Identify which cell holds the provided text, then report its (x, y) central coordinate. 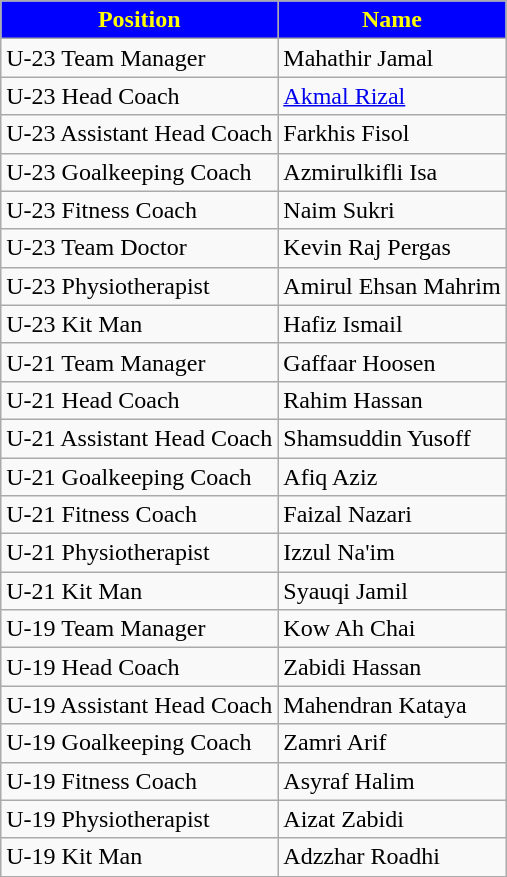
Azmirulkifli Isa (392, 172)
Kevin Raj Pergas (392, 248)
U-19 Assistant Head Coach (140, 705)
Izzul Na'im (392, 553)
U-19 Kit Man (140, 857)
Faizal Nazari (392, 515)
Position (140, 20)
Zamri Arif (392, 743)
U-23 Kit Man (140, 324)
Aizat Zabidi (392, 819)
U-21 Kit Man (140, 591)
Gaffaar Hoosen (392, 362)
Zabidi Hassan (392, 667)
U-19 Physiotherapist (140, 819)
U-23 Team Manager (140, 58)
Naim Sukri (392, 210)
U-19 Goalkeeping Coach (140, 743)
U-21 Physiotherapist (140, 553)
Mahathir Jamal (392, 58)
Hafiz Ismail (392, 324)
Farkhis Fisol (392, 134)
Kow Ah Chai (392, 629)
U-21 Team Manager (140, 362)
Mahendran Kataya (392, 705)
U-19 Head Coach (140, 667)
Name (392, 20)
Akmal Rizal (392, 96)
U-21 Assistant Head Coach (140, 438)
Afiq Aziz (392, 477)
U-19 Fitness Coach (140, 781)
U-21 Head Coach (140, 400)
Shamsuddin Yusoff (392, 438)
Syauqi Jamil (392, 591)
U-21 Fitness Coach (140, 515)
U-23 Head Coach (140, 96)
U-23 Fitness Coach (140, 210)
Amirul Ehsan Mahrim (392, 286)
U-19 Team Manager (140, 629)
U-23 Physiotherapist (140, 286)
U-23 Team Doctor (140, 248)
U-23 Goalkeeping Coach (140, 172)
U-21 Goalkeeping Coach (140, 477)
Asyraf Halim (392, 781)
Rahim Hassan (392, 400)
U-23 Assistant Head Coach (140, 134)
Adzzhar Roadhi (392, 857)
